Search for the cell housing the specified text and yield its (x, y) center coordinate. 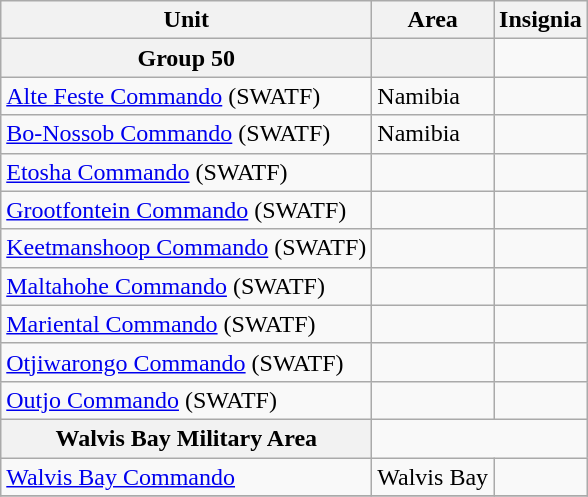
Maltahohe Commando (SWATF) (186, 286)
Alte Feste Commando (SWATF) (186, 96)
Walvis Bay (433, 477)
Walvis Bay Military Area (186, 438)
Outjo Commando (SWATF) (186, 400)
Etosha Commando (SWATF) (186, 172)
Area (433, 20)
Walvis Bay Commando (186, 477)
Insignia (541, 20)
Mariental Commando (SWATF) (186, 324)
Keetmanshoop Commando (SWATF) (186, 248)
Unit (186, 20)
Otjiwarongo Commando (SWATF) (186, 362)
Grootfontein Commando (SWATF) (186, 210)
Group 50 (186, 58)
Bo-Nossob Commando (SWATF) (186, 134)
